Identify which cell holds the provided text, then report its (X, Y) central coordinate. 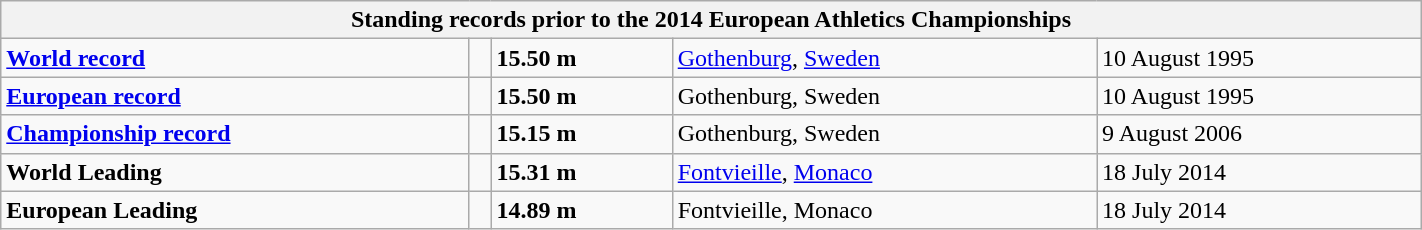
Standing records prior to the 2014 European Athletics Championships (711, 20)
14.89 m (582, 210)
European record (235, 96)
Championship record (235, 134)
15.31 m (582, 172)
World record (235, 58)
World Leading (235, 172)
European Leading (235, 210)
9 August 2006 (1260, 134)
15.15 m (582, 134)
